Scan for the cell matching the given text and deliver its [X, Y] coordinate at center. 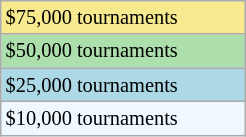
$25,000 tournaments [124, 85]
$10,000 tournaments [124, 118]
$75,000 tournaments [124, 17]
$50,000 tournaments [124, 51]
